Provide the [x, y] coordinate of the cell's center where the given text is located.  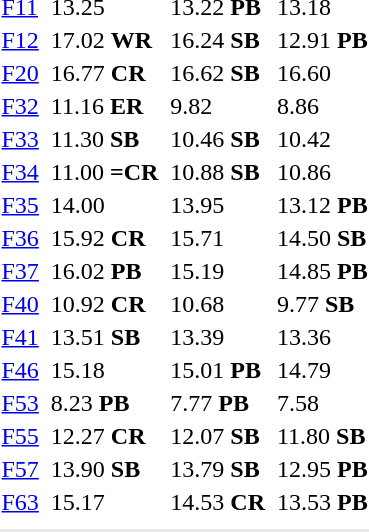
F32 [20, 106]
9.82 [218, 106]
F12 [20, 40]
8.86 [322, 106]
10.88 SB [218, 172]
12.95 PB [322, 469]
13.51 SB [104, 337]
F20 [20, 73]
12.27 CR [104, 436]
7.58 [322, 403]
10.42 [322, 139]
13.53 PB [322, 502]
14.00 [104, 205]
13.39 [218, 337]
12.07 SB [218, 436]
11.00 =CR [104, 172]
F57 [20, 469]
F37 [20, 271]
F55 [20, 436]
11.80 SB [322, 436]
F35 [20, 205]
10.86 [322, 172]
15.01 PB [218, 370]
14.53 CR [218, 502]
15.92 CR [104, 238]
9.77 SB [322, 304]
14.85 PB [322, 271]
16.62 SB [218, 73]
10.46 SB [218, 139]
10.92 CR [104, 304]
F46 [20, 370]
13.12 PB [322, 205]
F36 [20, 238]
15.19 [218, 271]
F40 [20, 304]
16.02 PB [104, 271]
17.02 WR [104, 40]
15.71 [218, 238]
8.23 PB [104, 403]
F34 [20, 172]
15.17 [104, 502]
16.24 SB [218, 40]
13.79 SB [218, 469]
13.95 [218, 205]
14.79 [322, 370]
11.30 SB [104, 139]
14.50 SB [322, 238]
F41 [20, 337]
F63 [20, 502]
13.90 SB [104, 469]
F33 [20, 139]
16.60 [322, 73]
F53 [20, 403]
10.68 [218, 304]
13.36 [322, 337]
11.16 ER [104, 106]
7.77 PB [218, 403]
16.77 CR [104, 73]
15.18 [104, 370]
12.91 PB [322, 40]
